Locate the cell with the specified text and output its (x, y) center coordinate. 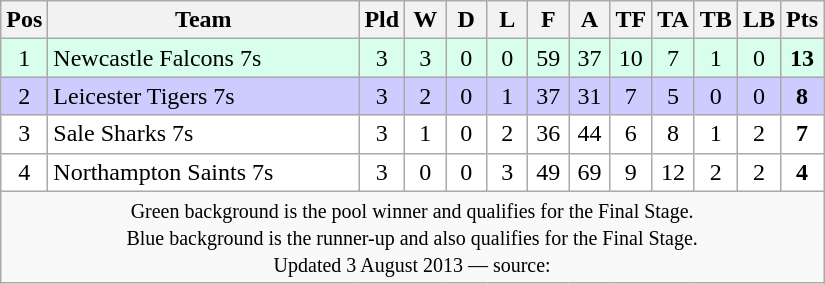
F (548, 20)
31 (590, 96)
36 (548, 134)
Team (204, 20)
13 (802, 58)
Pld (382, 20)
Pos (24, 20)
W (426, 20)
Sale Sharks 7s (204, 134)
D (466, 20)
Pts (802, 20)
9 (631, 172)
A (590, 20)
12 (674, 172)
5 (674, 96)
10 (631, 58)
Northampton Saints 7s (204, 172)
TB (716, 20)
Leicester Tigers 7s (204, 96)
TA (674, 20)
L (508, 20)
6 (631, 134)
49 (548, 172)
TF (631, 20)
59 (548, 58)
44 (590, 134)
Newcastle Falcons 7s (204, 58)
LB (758, 20)
69 (590, 172)
